Capture the cell that displays the provided text and extract its (X, Y) central coordinate. 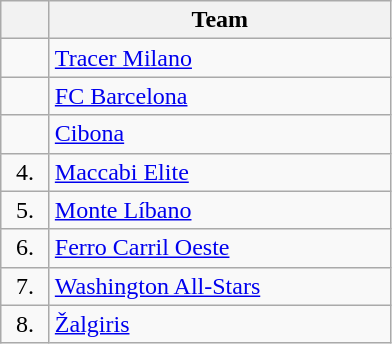
4. (26, 172)
FC Barcelona (220, 96)
Maccabi Elite (220, 172)
Cibona (220, 134)
Ferro Carril Oeste (220, 248)
Monte Líbano (220, 210)
Žalgiris (220, 324)
6. (26, 248)
Washington All-Stars (220, 286)
Tracer Milano (220, 58)
5. (26, 210)
8. (26, 324)
Team (220, 20)
7. (26, 286)
